For the text-containing cell, return its midpoint in [X, Y] coordinate format. 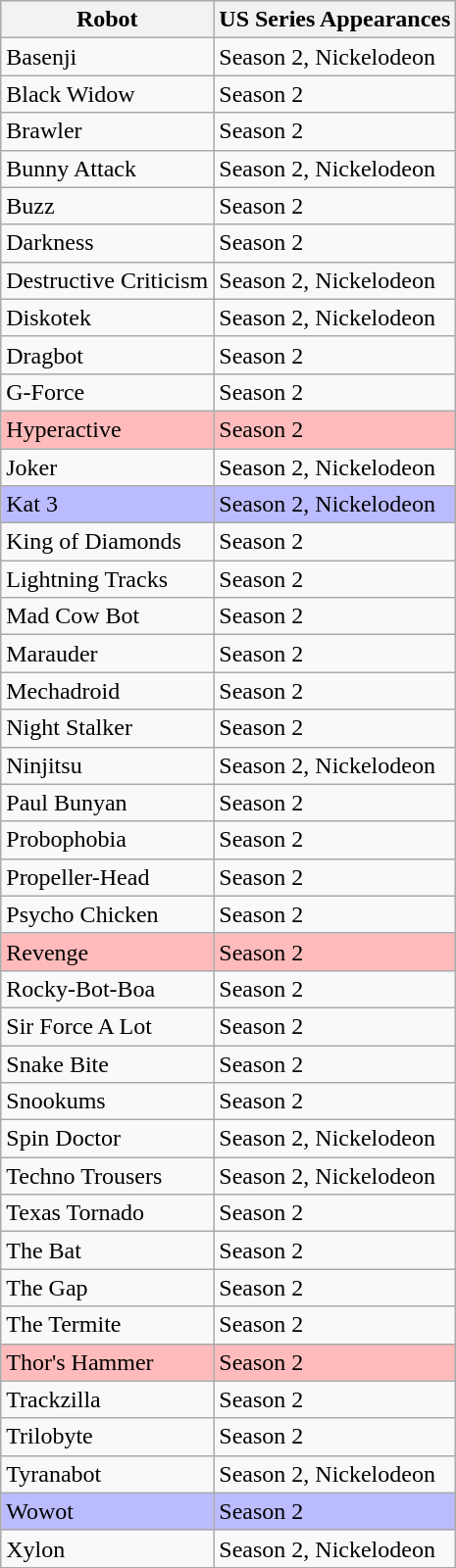
Revenge [108, 952]
Robot [108, 20]
Snookums [108, 1102]
Xylon [108, 1548]
Marauder [108, 654]
Thor's Hammer [108, 1362]
Joker [108, 467]
Psycho Chicken [108, 914]
Spin Doctor [108, 1139]
The Termite [108, 1325]
Ninjitsu [108, 765]
Propeller-Head [108, 877]
Kat 3 [108, 505]
Tyranabot [108, 1474]
Bunny Attack [108, 169]
Darkness [108, 243]
Buzz [108, 206]
Destructive Criticism [108, 280]
Brawler [108, 131]
Diskotek [108, 318]
Lightning Tracks [108, 579]
Dragbot [108, 355]
Rocky-Bot-Boa [108, 989]
Hyperactive [108, 429]
Trackzilla [108, 1399]
King of Diamonds [108, 542]
Texas Tornado [108, 1213]
Wowot [108, 1511]
Techno Trousers [108, 1176]
The Gap [108, 1288]
Black Widow [108, 94]
Sir Force A Lot [108, 1026]
Mad Cow Bot [108, 616]
Night Stalker [108, 728]
Paul Bunyan [108, 803]
US Series Appearances [335, 20]
The Bat [108, 1250]
Trilobyte [108, 1437]
Snake Bite [108, 1063]
Probophobia [108, 840]
Mechadroid [108, 691]
G-Force [108, 392]
Basenji [108, 57]
